Locate the cell with the specified text and output its [X, Y] center coordinate. 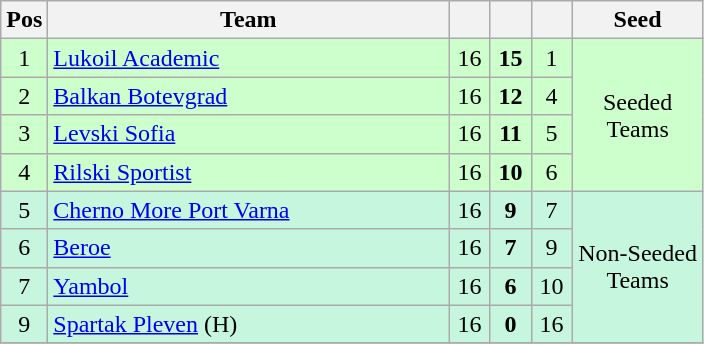
Seed [638, 20]
Lukoil Academic [248, 58]
Levski Sofia [248, 134]
2 [24, 96]
Rilski Sportist [248, 172]
Beroe [248, 248]
Seeded Teams [638, 115]
11 [510, 134]
12 [510, 96]
Spartak Pleven (H) [248, 324]
0 [510, 324]
15 [510, 58]
3 [24, 134]
Non-Seeded Teams [638, 267]
Pos [24, 20]
Balkan Botevgrad [248, 96]
Team [248, 20]
Yambol [248, 286]
Cherno More Port Varna [248, 210]
